Return the (x, y) coordinate for the center point of the cell that contains the specified text.  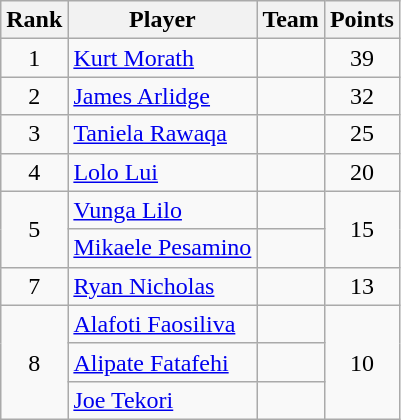
Vunga Lilo (162, 210)
Points (362, 20)
32 (362, 96)
Mikaele Pesamino (162, 248)
Alipate Fatafehi (162, 362)
4 (34, 172)
39 (362, 58)
Ryan Nicholas (162, 286)
1 (34, 58)
Alafoti Faosiliva (162, 324)
13 (362, 286)
5 (34, 229)
15 (362, 229)
20 (362, 172)
25 (362, 134)
10 (362, 362)
2 (34, 96)
James Arlidge (162, 96)
Rank (34, 20)
Taniela Rawaqa (162, 134)
Player (162, 20)
7 (34, 286)
8 (34, 362)
Joe Tekori (162, 400)
Team (291, 20)
Lolo Lui (162, 172)
3 (34, 134)
Kurt Morath (162, 58)
